Pinpoint the cell where the given text exists, returning its (X, Y) midpoint coordinate. 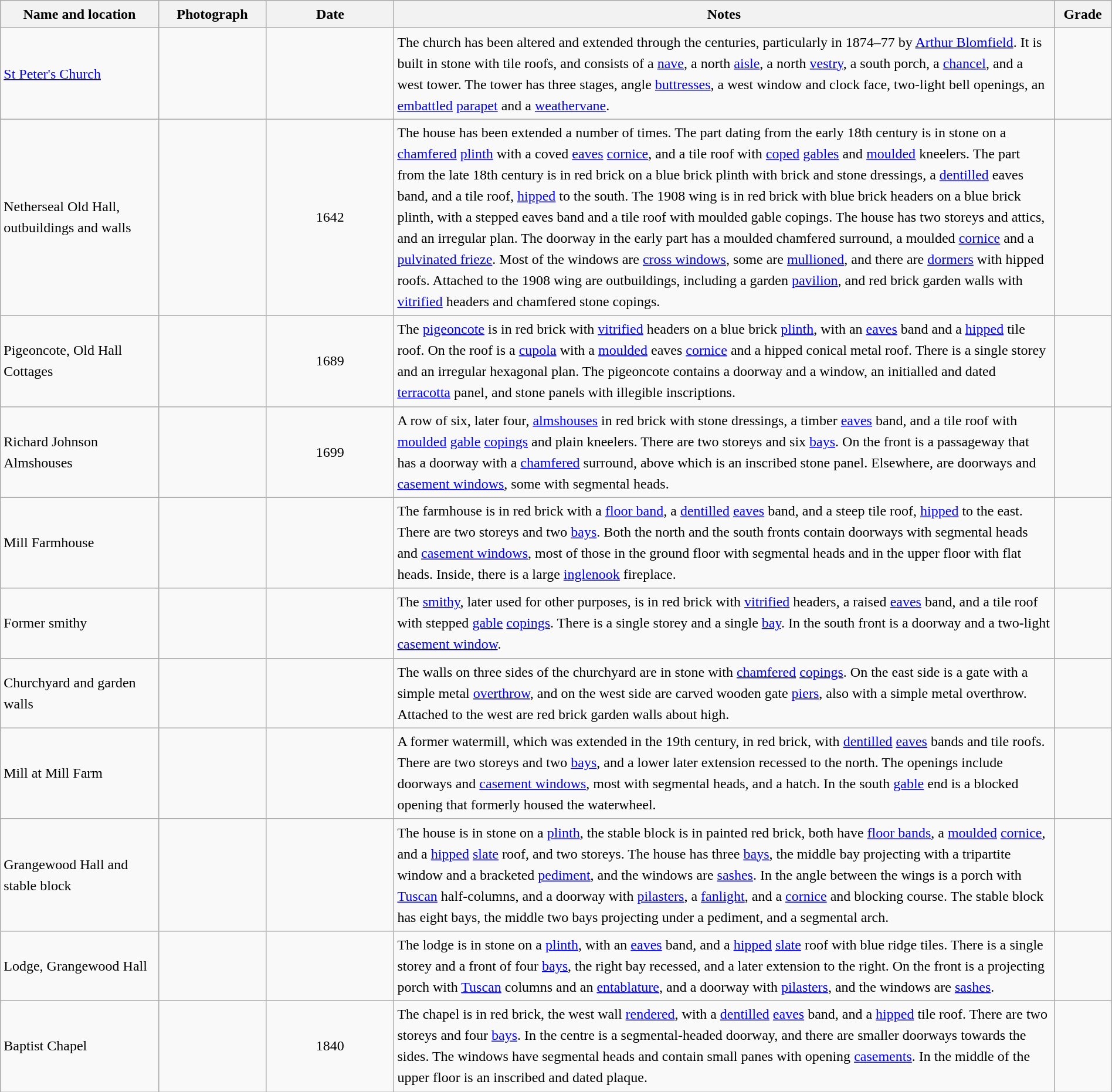
Photograph (212, 14)
Date (330, 14)
Pigeoncote, Old Hall Cottages (80, 361)
Churchyard and garden walls (80, 693)
1699 (330, 452)
1689 (330, 361)
Mill at Mill Farm (80, 773)
1642 (330, 217)
Baptist Chapel (80, 1046)
Netherseal Old Hall, outbuildings and walls (80, 217)
Richard Johnson Almshouses (80, 452)
Former smithy (80, 623)
1840 (330, 1046)
Name and location (80, 14)
Mill Farmhouse (80, 543)
Grade (1083, 14)
Grangewood Hall and stable block (80, 875)
Notes (724, 14)
Lodge, Grangewood Hall (80, 965)
St Peter's Church (80, 74)
